Determine the [X, Y] coordinate at the center of the cell enclosing the given text.  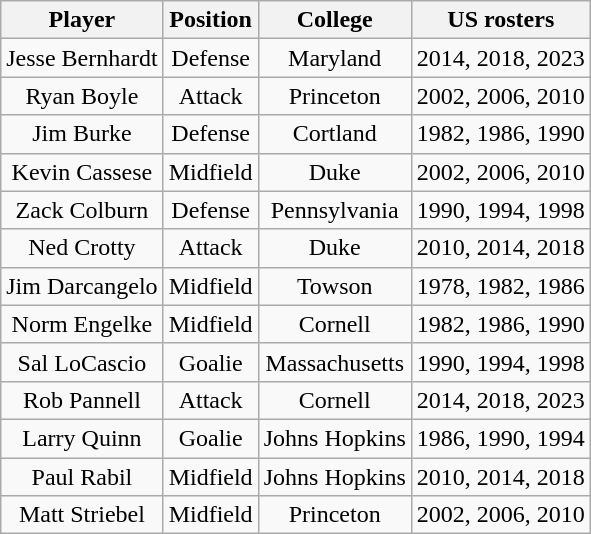
1978, 1982, 1986 [500, 286]
Larry Quinn [82, 438]
Pennsylvania [334, 210]
Player [82, 20]
Ryan Boyle [82, 96]
Kevin Cassese [82, 172]
Rob Pannell [82, 400]
College [334, 20]
Jim Burke [82, 134]
Norm Engelke [82, 324]
Matt Striebel [82, 515]
Zack Colburn [82, 210]
Position [210, 20]
Towson [334, 286]
Sal LoCascio [82, 362]
1986, 1990, 1994 [500, 438]
Massachusetts [334, 362]
Maryland [334, 58]
Cortland [334, 134]
Ned Crotty [82, 248]
US rosters [500, 20]
Jesse Bernhardt [82, 58]
Paul Rabil [82, 477]
Jim Darcangelo [82, 286]
